Search for the cell housing the specified text and yield its [X, Y] center coordinate. 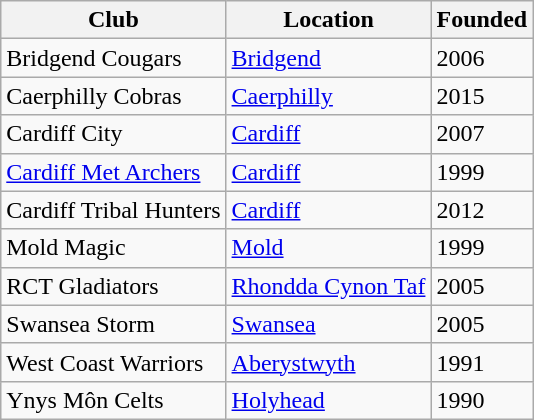
Founded [482, 20]
Mold [328, 248]
West Coast Warriors [114, 362]
Cardiff Tribal Hunters [114, 210]
2007 [482, 134]
Mold Magic [114, 248]
1990 [482, 400]
Cardiff City [114, 134]
Caerphilly [328, 96]
Swansea Storm [114, 324]
2015 [482, 96]
RCT Gladiators [114, 286]
Rhondda Cynon Taf [328, 286]
Aberystwyth [328, 362]
2006 [482, 58]
Bridgend [328, 58]
Ynys Môn Celts [114, 400]
Location [328, 20]
Club [114, 20]
Swansea [328, 324]
Holyhead [328, 400]
Bridgend Cougars [114, 58]
Caerphilly Cobras [114, 96]
1991 [482, 362]
2012 [482, 210]
Cardiff Met Archers [114, 172]
